Detect which cell encompasses the target text, then output its [X, Y] center coordinate. 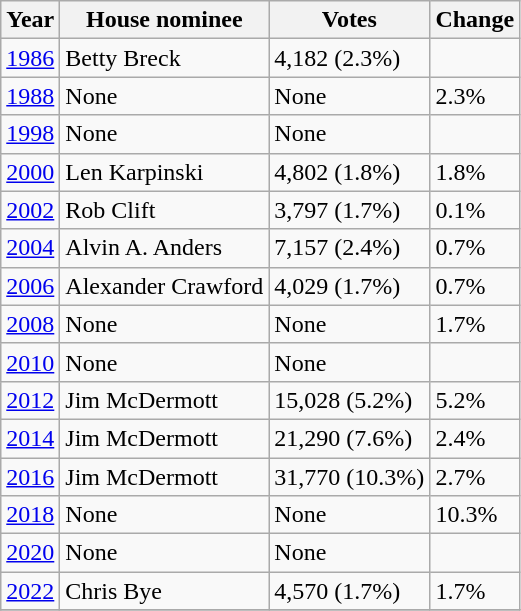
4,570 (1.7%) [350, 591]
5.2% [475, 400]
1986 [30, 58]
0.1% [475, 210]
2004 [30, 248]
2.3% [475, 96]
4,802 (1.8%) [350, 172]
Alvin A. Anders [164, 248]
2012 [30, 400]
15,028 (5.2%) [350, 400]
2016 [30, 477]
Chris Bye [164, 591]
Betty Breck [164, 58]
4,029 (1.7%) [350, 286]
31,770 (10.3%) [350, 477]
7,157 (2.4%) [350, 248]
1988 [30, 96]
1.8% [475, 172]
2.7% [475, 477]
2010 [30, 362]
2002 [30, 210]
Alexander Crawford [164, 286]
2.4% [475, 438]
2022 [30, 591]
2008 [30, 324]
2020 [30, 553]
10.3% [475, 515]
House nominee [164, 20]
1998 [30, 134]
3,797 (1.7%) [350, 210]
Votes [350, 20]
Change [475, 20]
2018 [30, 515]
2006 [30, 286]
2014 [30, 438]
Rob Clift [164, 210]
2000 [30, 172]
Len Karpinski [164, 172]
Year [30, 20]
4,182 (2.3%) [350, 58]
21,290 (7.6%) [350, 438]
